Detect which cell encompasses the target text, then output its (x, y) center coordinate. 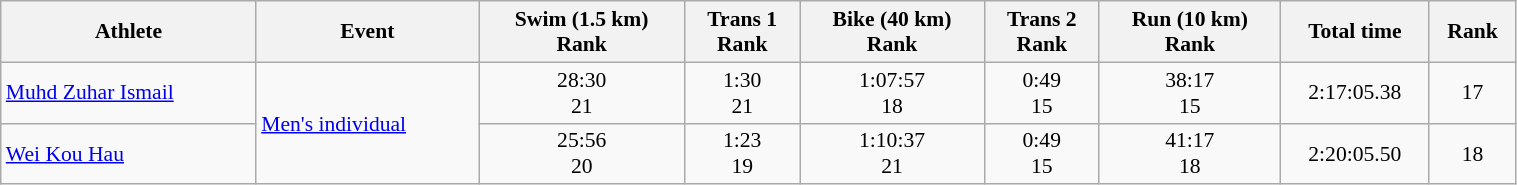
1:3021 (742, 92)
Wei Kou Hau (128, 154)
Men's individual (367, 123)
17 (1472, 92)
Event (367, 32)
25:5620 (581, 154)
Trans 1Rank (742, 32)
18 (1472, 154)
2:20:05.50 (1355, 154)
Rank (1472, 32)
2:17:05.38 (1355, 92)
Bike (40 km)Rank (892, 32)
41:1718 (1190, 154)
1:2319 (742, 154)
Athlete (128, 32)
1:07:5718 (892, 92)
Run (10 km)Rank (1190, 32)
38:1715 (1190, 92)
1:10:3721 (892, 154)
Trans 2Rank (1042, 32)
Swim (1.5 km)Rank (581, 32)
28:3021 (581, 92)
Total time (1355, 32)
Muhd Zuhar Ismail (128, 92)
